Find where the given text appears and provide that cell's center as (X, Y) coordinate. 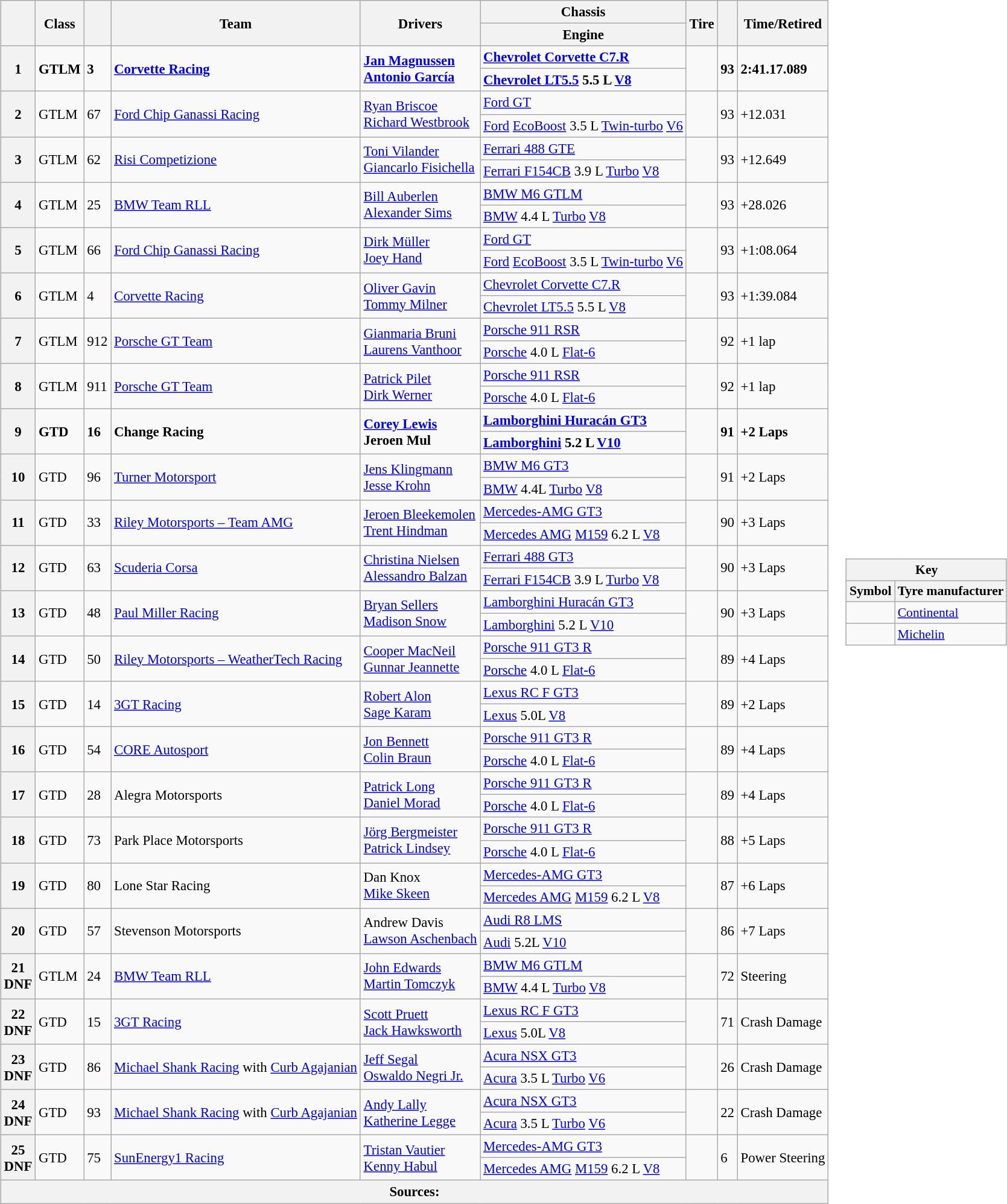
Riley Motorsports – Team AMG (236, 523)
96 (98, 477)
+5 Laps (783, 840)
7 (18, 340)
Dan Knox Mike Skeen (420, 886)
Stevenson Motorsports (236, 931)
Power Steering (783, 1158)
Jeff Segal Oswaldo Negri Jr. (420, 1067)
1 (18, 69)
Tyre manufacturer (951, 591)
Cooper MacNeil Gunnar Jeannette (420, 659)
Tristan Vautier Kenny Habul (420, 1158)
18 (18, 840)
72 (728, 976)
CORE Autosport (236, 750)
2 (18, 113)
10 (18, 477)
75 (98, 1158)
Lone Star Racing (236, 886)
Riley Motorsports – WeatherTech Racing (236, 659)
Steering (783, 976)
22 (728, 1113)
48 (98, 613)
63 (98, 567)
+1:08.064 (783, 250)
Class (60, 23)
80 (98, 886)
+7 Laps (783, 931)
Andy Lally Katherine Legge (420, 1113)
Alegra Motorsports (236, 794)
87 (728, 886)
24DNF (18, 1113)
Scuderia Corsa (236, 567)
Ryan Briscoe Richard Westbrook (420, 113)
+6 Laps (783, 886)
50 (98, 659)
Scott Pruett Jack Hawksworth (420, 1021)
24 (98, 976)
54 (98, 750)
+12.649 (783, 159)
73 (98, 840)
Paul Miller Racing (236, 613)
Symbol (871, 591)
Engine (583, 35)
66 (98, 250)
25DNF (18, 1158)
Jörg Bergmeister Patrick Lindsey (420, 840)
+28.026 (783, 205)
12 (18, 567)
21DNF (18, 976)
67 (98, 113)
71 (728, 1021)
20 (18, 931)
Sources: (414, 1192)
19 (18, 886)
Risi Competizione (236, 159)
John Edwards Martin Tomczyk (420, 976)
88 (728, 840)
22DNF (18, 1021)
Audi 5.2L V10 (583, 942)
Ferrari 488 GTE (583, 148)
911 (98, 386)
33 (98, 523)
Dirk Müller Joey Hand (420, 250)
Jan Magnussen Antonio García (420, 69)
Christina Nielsen Alessandro Balzan (420, 567)
Team (236, 23)
Turner Motorsport (236, 477)
25 (98, 205)
13 (18, 613)
Toni Vilander Giancarlo Fisichella (420, 159)
Patrick Pilet Dirk Werner (420, 386)
Andrew Davis Lawson Aschenbach (420, 931)
28 (98, 794)
BMW M6 GT3 (583, 466)
23DNF (18, 1067)
Time/Retired (783, 23)
Ferrari 488 GT3 (583, 556)
Jon Bennett Colin Braun (420, 750)
Robert Alon Sage Karam (420, 704)
17 (18, 794)
Michelin (951, 634)
Drivers (420, 23)
62 (98, 159)
2:41.17.089 (783, 69)
Corey Lewis Jeroen Mul (420, 432)
912 (98, 340)
Continental (951, 613)
8 (18, 386)
Bill Auberlen Alexander Sims (420, 205)
Jens Klingmann Jesse Krohn (420, 477)
Chassis (583, 12)
Tire (702, 23)
57 (98, 931)
11 (18, 523)
Key (927, 570)
Audi R8 LMS (583, 920)
BMW 4.4L Turbo V8 (583, 488)
5 (18, 250)
Jeroen Bleekemolen Trent Hindman (420, 523)
+12.031 (783, 113)
Bryan Sellers Madison Snow (420, 613)
SunEnergy1 Racing (236, 1158)
Park Place Motorsports (236, 840)
Change Racing (236, 432)
26 (728, 1067)
Oliver Gavin Tommy Milner (420, 296)
Gianmaria Bruni Laurens Vanthoor (420, 340)
9 (18, 432)
Patrick Long Daniel Morad (420, 794)
+1:39.084 (783, 296)
